Detect which cell encompasses the target text, then output its [x, y] center coordinate. 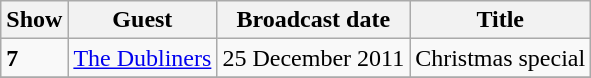
Show [34, 20]
The Dubliners [142, 58]
Title [500, 20]
Guest [142, 20]
Broadcast date [314, 20]
7 [34, 58]
Christmas special [500, 58]
25 December 2011 [314, 58]
